Detect which cell encompasses the target text, then output its (x, y) center coordinate. 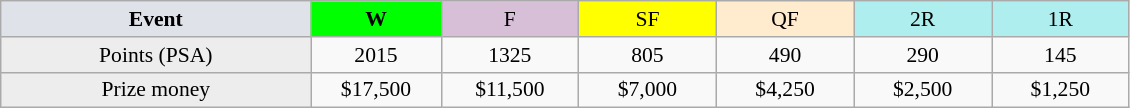
$17,500 (376, 90)
F (510, 19)
$4,250 (785, 90)
490 (785, 55)
$2,500 (923, 90)
SF (648, 19)
$7,000 (648, 90)
Prize money (156, 90)
W (376, 19)
2015 (376, 55)
1R (1061, 19)
$1,250 (1061, 90)
Points (PSA) (156, 55)
1325 (510, 55)
290 (923, 55)
2R (923, 19)
$11,500 (510, 90)
Event (156, 19)
145 (1061, 55)
QF (785, 19)
805 (648, 55)
